Scan for the cell matching the given text and deliver its (x, y) coordinate at center. 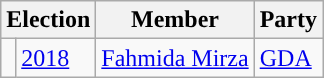
GDA (288, 58)
Fahmida Mirza (175, 58)
2018 (56, 58)
Party (288, 20)
Election (48, 20)
Member (175, 20)
